Return the (X, Y) coordinate for the center point of the cell that contains the specified text.  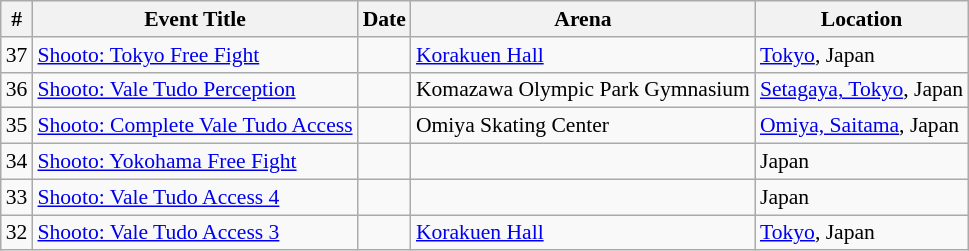
# (17, 19)
37 (17, 55)
Date (384, 19)
Komazawa Olympic Park Gymnasium (583, 90)
Shooto: Vale Tudo Access 4 (194, 197)
33 (17, 197)
Omiya, Saitama, Japan (862, 126)
Shooto: Vale Tudo Access 3 (194, 233)
34 (17, 162)
Shooto: Yokohama Free Fight (194, 162)
Setagaya, Tokyo, Japan (862, 90)
Location (862, 19)
Omiya Skating Center (583, 126)
36 (17, 90)
Arena (583, 19)
Event Title (194, 19)
Shooto: Tokyo Free Fight (194, 55)
Shooto: Complete Vale Tudo Access (194, 126)
Shooto: Vale Tudo Perception (194, 90)
32 (17, 233)
35 (17, 126)
